Return the [X, Y] coordinate for the center point of the cell that contains the specified text.  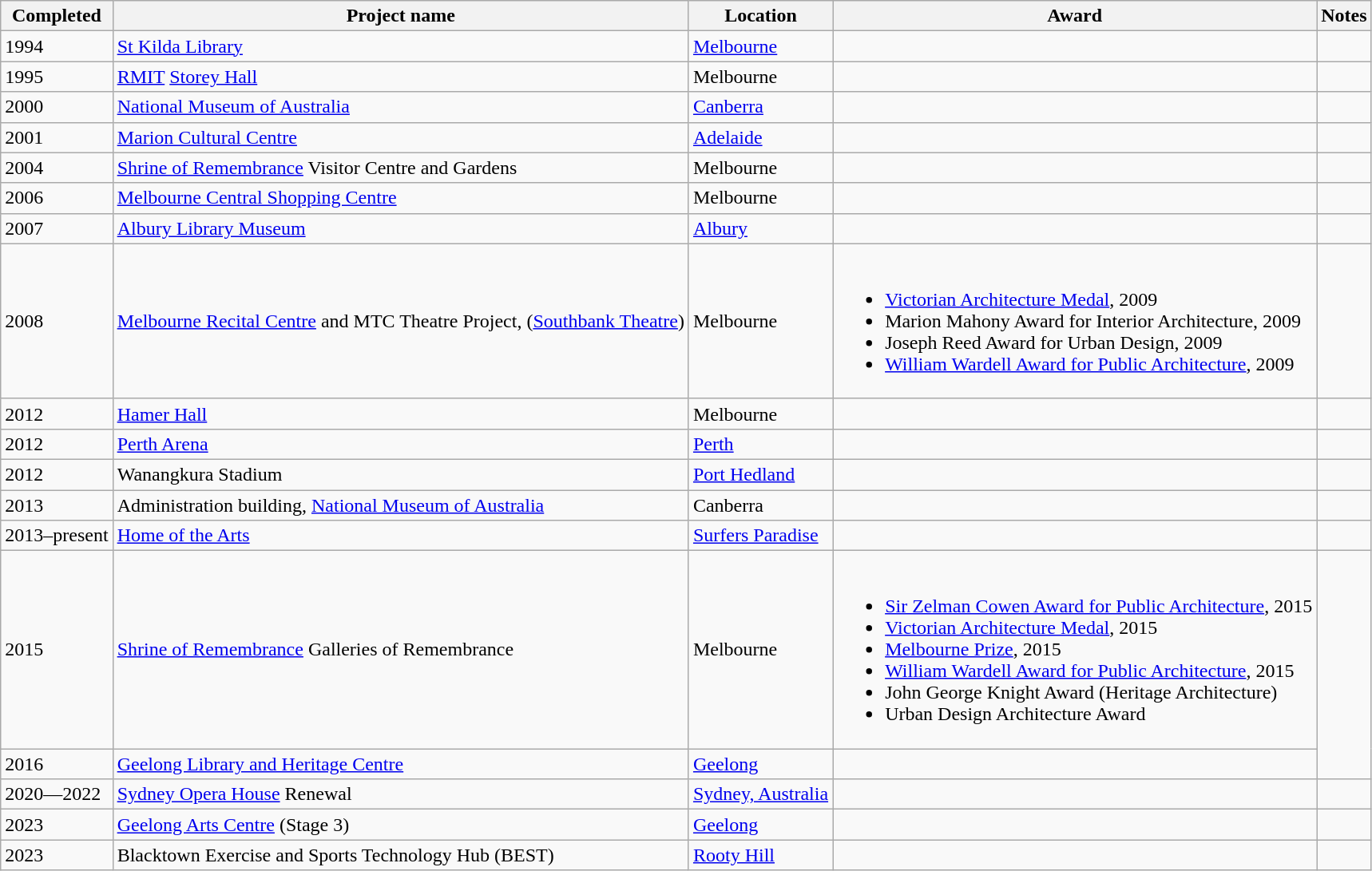
2004 [57, 168]
Albury Library Museum [401, 228]
Melbourne Central Shopping Centre [401, 198]
RMIT Storey Hall [401, 77]
Marion Cultural Centre [401, 137]
1994 [57, 46]
Wanangkura Stadium [401, 474]
Rooty Hill [760, 855]
2007 [57, 228]
1995 [57, 77]
2000 [57, 107]
Surfers Paradise [760, 536]
2001 [57, 137]
Location [760, 16]
Blacktown Exercise and Sports Technology Hub (BEST) [401, 855]
St Kilda Library [401, 46]
Administration building, National Museum of Australia [401, 505]
Perth [760, 444]
2006 [57, 198]
Notes [1344, 16]
Adelaide [760, 137]
Sydney, Australia [760, 794]
2008 [57, 321]
National Museum of Australia [401, 107]
Home of the Arts [401, 536]
Sydney Opera House Renewal [401, 794]
Melbourne Recital Centre and MTC Theatre Project, (Southbank Theatre) [401, 321]
Geelong Library and Heritage Centre [401, 764]
Geelong Arts Centre (Stage 3) [401, 825]
Perth Arena [401, 444]
2015 [57, 650]
2013–present [57, 536]
Port Hedland [760, 474]
2013 [57, 505]
Shrine of Remembrance Galleries of Remembrance [401, 650]
Completed [57, 16]
Shrine of Remembrance Visitor Centre and Gardens [401, 168]
2016 [57, 764]
Albury [760, 228]
Hamer Hall [401, 414]
Award [1075, 16]
2020—2022 [57, 794]
Project name [401, 16]
